Scan for the cell matching the given text and deliver its (X, Y) coordinate at center. 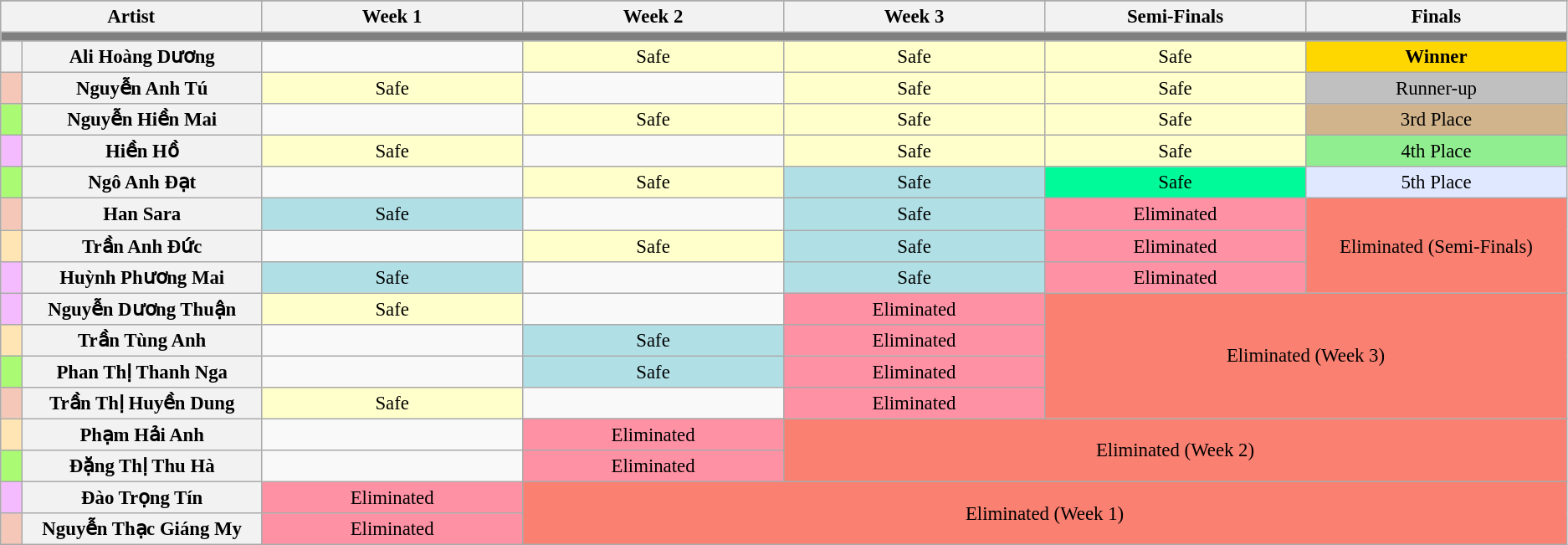
Hiền Hồ (142, 152)
Trần Anh Đức (142, 246)
Nguyễn Anh Tú (142, 89)
Ali Hoàng Dương (142, 57)
5th Place (1436, 183)
Artist (131, 17)
Week 1 (392, 17)
Nguyễn Thạc Giáng My (142, 529)
Winner (1436, 57)
Eliminated (Week 1) (1045, 512)
Đặng Thị Thu Hà (142, 466)
Trần Thị Huyền Dung (142, 404)
Ngô Anh Đạt (142, 183)
Nguyễn Dương Thuận (142, 309)
Phan Thị Thanh Nga (142, 372)
Han Sara (142, 214)
Eliminated (Week 2) (1176, 450)
Nguyễn Hiền Mai (142, 120)
Huỳnh Phương Mai (142, 277)
Đào Trọng Tín (142, 497)
Eliminated (Week 3) (1306, 356)
3rd Place (1436, 120)
Finals (1436, 17)
Trần Tùng Anh (142, 340)
Runner-up (1436, 89)
Eliminated (Semi-Finals) (1436, 246)
Semi-Finals (1176, 17)
Week 3 (915, 17)
Week 2 (653, 17)
Phạm Hải Anh (142, 434)
4th Place (1436, 152)
